Identify which cell holds the provided text, then report its (x, y) central coordinate. 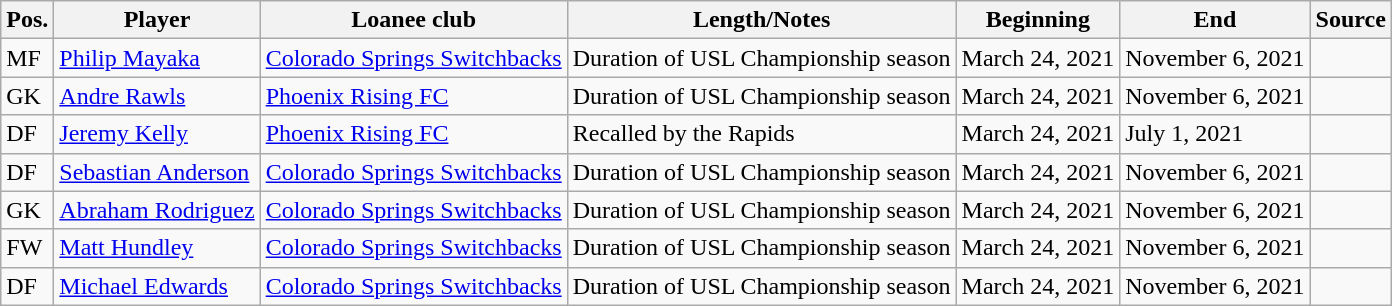
Player (157, 20)
Sebastian Anderson (157, 172)
Andre Rawls (157, 96)
Loanee club (414, 20)
Pos. (28, 20)
Source (1350, 20)
Jeremy Kelly (157, 134)
Matt Hundley (157, 248)
MF (28, 58)
Philip Mayaka (157, 58)
Recalled by the Rapids (762, 134)
End (1215, 20)
Michael Edwards (157, 286)
July 1, 2021 (1215, 134)
Beginning (1038, 20)
Abraham Rodriguez (157, 210)
FW (28, 248)
Length/Notes (762, 20)
